Determine the (x, y) coordinate at the center of the cell enclosing the given text.  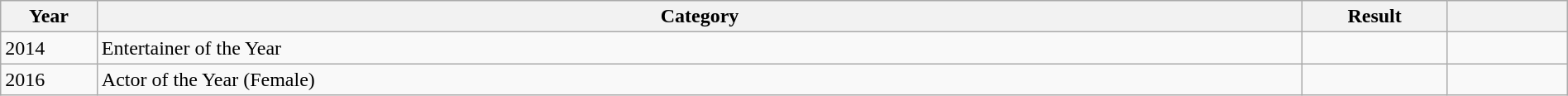
Entertainer of the Year (700, 48)
Actor of the Year (Female) (700, 79)
Category (700, 17)
2014 (50, 48)
Year (50, 17)
2016 (50, 79)
Result (1374, 17)
